Scan for the cell matching the given text and deliver its [x, y] coordinate at center. 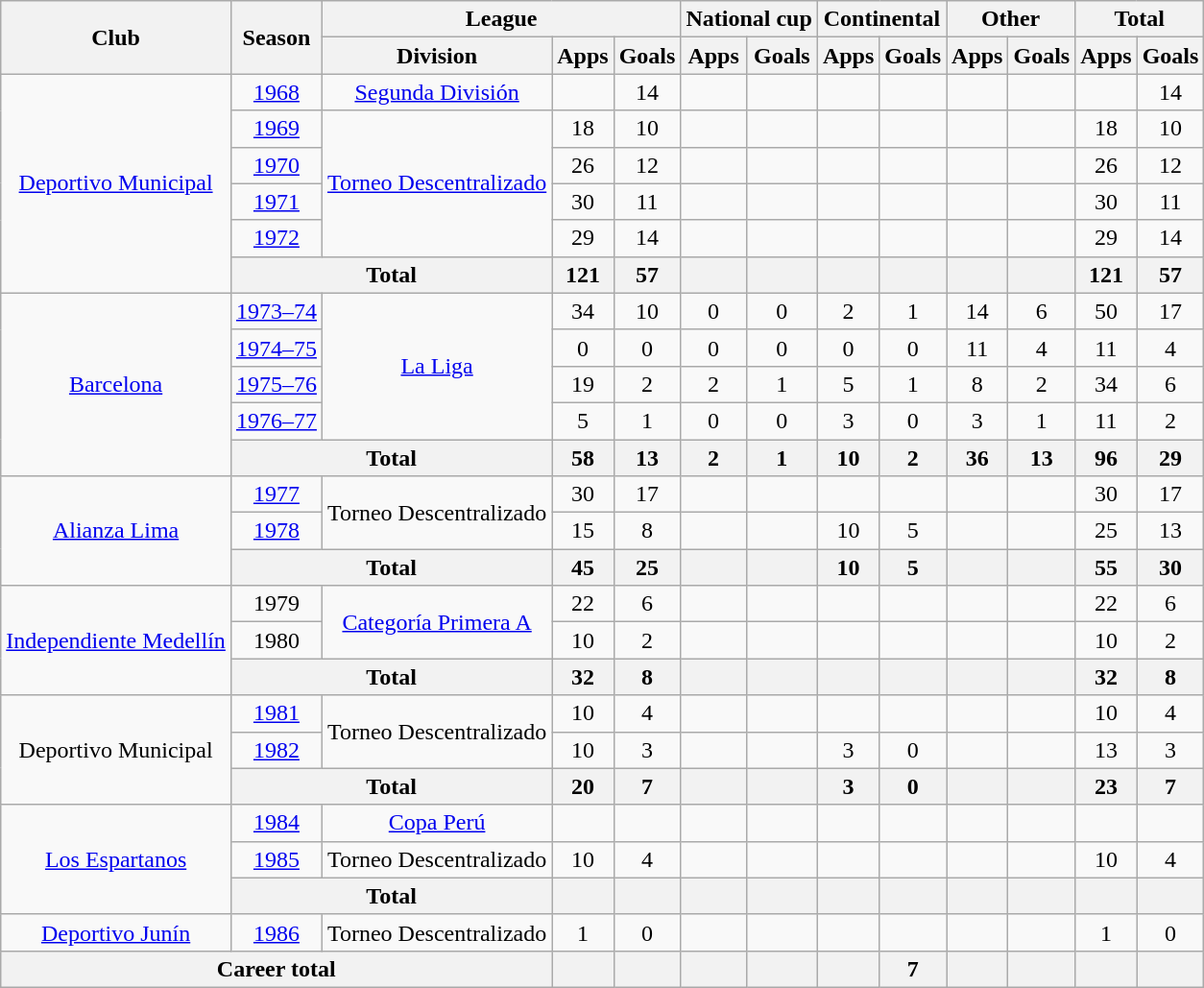
National cup [749, 19]
1974–75 [277, 348]
1970 [277, 165]
Barcelona [116, 384]
1976–77 [277, 421]
1973–74 [277, 311]
1984 [277, 823]
1977 [277, 494]
1979 [277, 604]
1978 [277, 531]
1982 [277, 750]
Continental [881, 19]
36 [977, 458]
Season [277, 37]
1986 [277, 932]
1971 [277, 202]
Independiente Medellín [116, 640]
23 [1106, 786]
Segunda División [436, 92]
Copa Perú [436, 823]
50 [1106, 311]
League [501, 19]
55 [1106, 567]
Alianza Lima [116, 531]
1981 [277, 713]
96 [1106, 458]
15 [583, 531]
Deportivo Junín [116, 932]
Division [436, 56]
1980 [277, 640]
Club [116, 37]
La Liga [436, 366]
20 [583, 786]
Other [1011, 19]
58 [583, 458]
19 [583, 384]
1968 [277, 92]
Categoría Primera A [436, 622]
1985 [277, 859]
1969 [277, 129]
1975–76 [277, 384]
45 [583, 567]
1972 [277, 238]
Los Espartanos [116, 859]
Career total [277, 969]
